Extract the [X, Y] coordinate from the center of the cell holding the provided text.  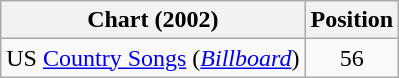
Position [352, 20]
56 [352, 58]
US Country Songs (Billboard) [153, 58]
Chart (2002) [153, 20]
